From the cell containing the given text, extract its center point as (x, y) coordinate. 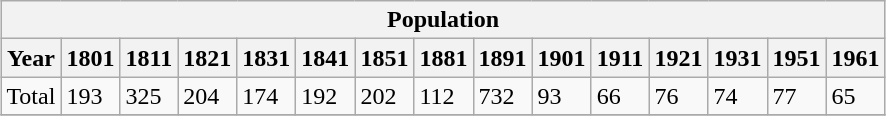
1831 (266, 58)
65 (856, 96)
1951 (796, 58)
732 (502, 96)
204 (208, 96)
1841 (326, 58)
1801 (90, 58)
66 (620, 96)
Total (31, 96)
325 (149, 96)
1821 (208, 58)
1881 (444, 58)
1931 (738, 58)
174 (266, 96)
Year (31, 58)
193 (90, 96)
1901 (562, 58)
202 (384, 96)
77 (796, 96)
1891 (502, 58)
1851 (384, 58)
1961 (856, 58)
1911 (620, 58)
93 (562, 96)
74 (738, 96)
1921 (678, 58)
76 (678, 96)
112 (444, 96)
192 (326, 96)
1811 (149, 58)
Population (443, 20)
